Output the [X, Y] coordinate of the center of the cell containing the given text.  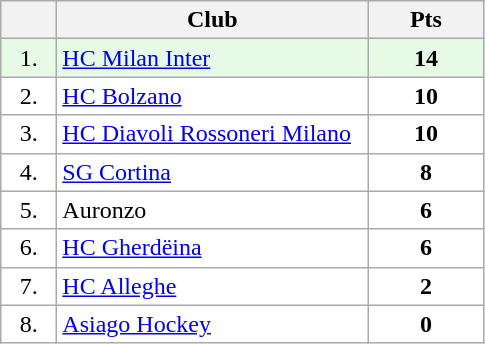
HC Diavoli Rossoneri Milano [212, 134]
HC Alleghe [212, 286]
0 [426, 324]
1. [29, 58]
2. [29, 96]
4. [29, 172]
3. [29, 134]
2 [426, 286]
5. [29, 210]
Club [212, 20]
HC Gherdëina [212, 248]
8 [426, 172]
8. [29, 324]
SG Cortina [212, 172]
HC Milan Inter [212, 58]
14 [426, 58]
HC Bolzano [212, 96]
Auronzo [212, 210]
6. [29, 248]
Asiago Hockey [212, 324]
Pts [426, 20]
7. [29, 286]
